Capture the cell that displays the provided text and extract its (X, Y) central coordinate. 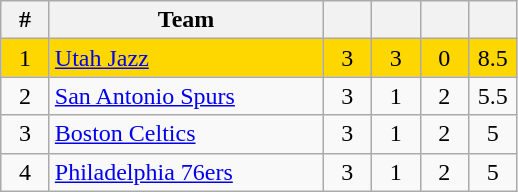
San Antonio Spurs (186, 96)
Boston Celtics (186, 134)
Philadelphia 76ers (186, 172)
5.5 (494, 96)
0 (444, 58)
8.5 (494, 58)
Team (186, 20)
Utah Jazz (186, 58)
4 (26, 172)
# (26, 20)
